Identify which cell holds the provided text, then report its [X, Y] central coordinate. 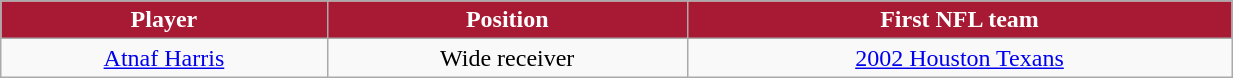
First NFL team [959, 20]
Position [507, 20]
Player [164, 20]
2002 Houston Texans [959, 58]
Wide receiver [507, 58]
Atnaf Harris [164, 58]
